Return the [X, Y] coordinate for the center point of the cell that contains the specified text.  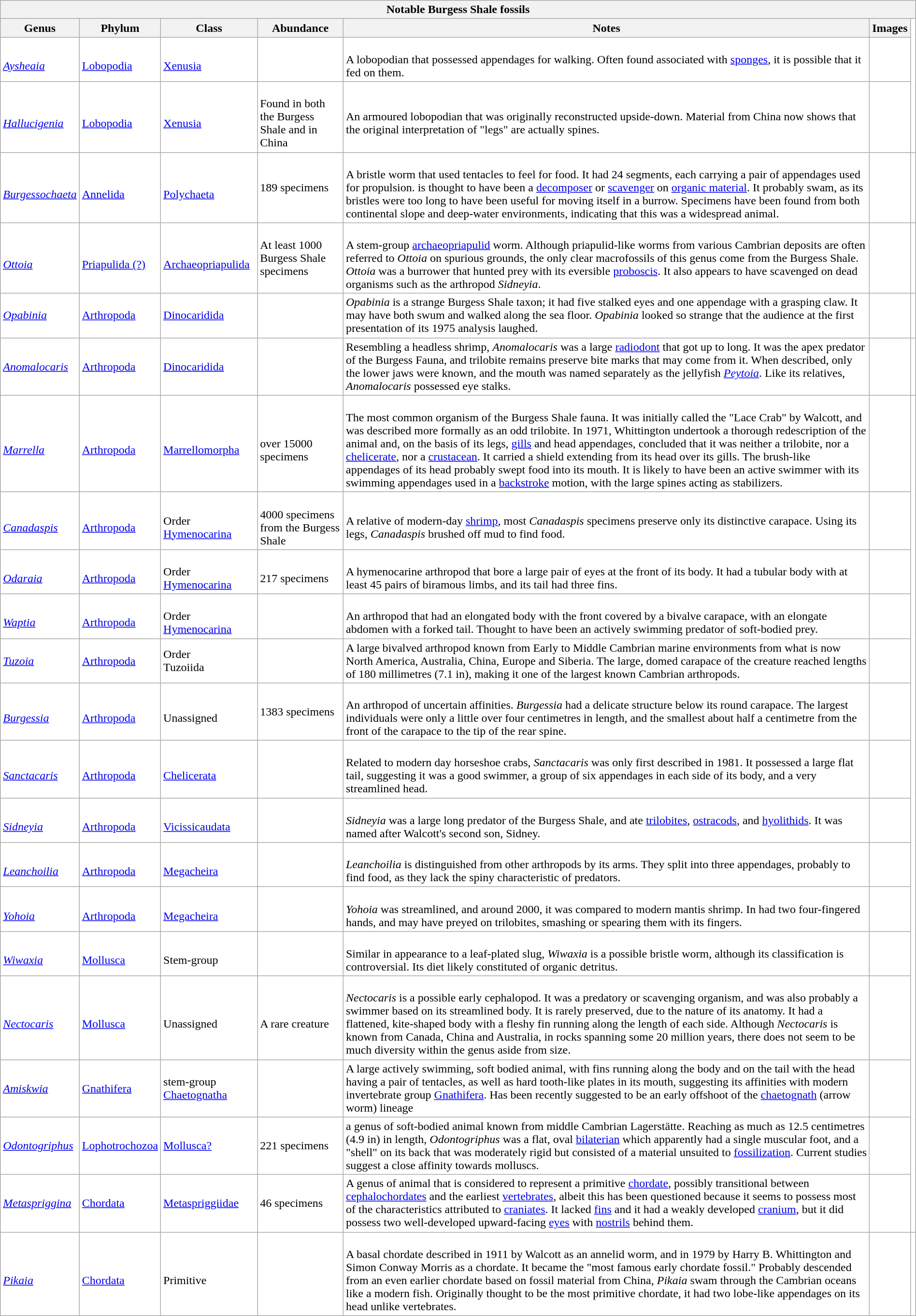
Archaeopriapulida [209, 258]
Yohoia [40, 909]
OrderTuzoiida [209, 661]
Odaraia [40, 572]
Sidneyia [40, 820]
A rare creature [301, 1017]
Images [890, 28]
Sanctacaris [40, 769]
Marrellomorpha [209, 443]
Notes [606, 28]
Metaspriggina [40, 1203]
Metaspriggiidae [209, 1203]
Priapulida (?) [120, 258]
Gnathifera [120, 1088]
Phylum [120, 28]
Canadaspis [40, 521]
Pikaia [40, 1273]
Abundance [301, 28]
Burgessia [40, 712]
Lophotrochozoa [120, 1146]
Wiwaxia [40, 954]
Opabinia [40, 315]
Notable Burgess Shale fossils [458, 10]
Found in both the Burgess Shale and in China [301, 117]
stem-group Chaetognatha [209, 1088]
217 specimens [301, 572]
A lobopodian that possessed appendages for walking. Often found associated with sponges, it is possible that it fed on them. [606, 59]
Annelida [120, 187]
Vicissicaudata [209, 820]
Nectocaris [40, 1017]
Hallucigenia [40, 117]
Chelicerata [209, 769]
Odontogriphus [40, 1146]
Genus [40, 28]
Waptia [40, 616]
Class [209, 28]
Aysheaia [40, 59]
221 specimens [301, 1146]
At least 1000 Burgess Shale specimens [301, 258]
over 15000 specimens [301, 443]
Tuzoia [40, 661]
Amiskwia [40, 1088]
1383 specimens [301, 712]
Mollusca? [209, 1146]
4000 specimens from the Burgess Shale [301, 521]
Burgessochaeta [40, 187]
Stem-group [209, 954]
Leanchoilia [40, 865]
46 specimens [301, 1203]
189 specimens [301, 187]
Ottoia [40, 258]
Primitive [209, 1273]
Marrella [40, 443]
Polychaeta [209, 187]
Anomalocaris [40, 366]
